Detect which cell encompasses the target text, then output its (X, Y) center coordinate. 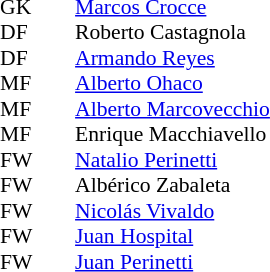
Armando Reyes (172, 58)
Enrique Macchiavello (172, 135)
Juan Hospital (172, 237)
Natalio Perinetti (172, 160)
Nicolás Vivaldo (172, 211)
Alberto Marcovecchio (172, 109)
Roberto Castagnola (172, 33)
Alberto Ohaco (172, 83)
Albérico Zabaleta (172, 185)
